Provide the [X, Y] coordinate of the cell's center where the given text is located.  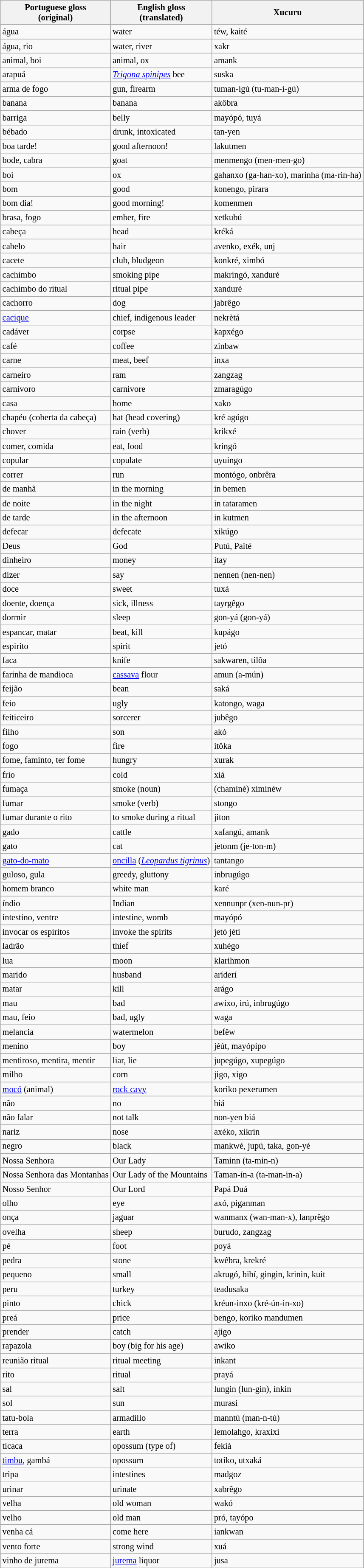
intestines [161, 1475]
jetonm (je-ton-m) [288, 846]
bean [161, 689]
índio [55, 903]
in bemen [288, 489]
xikúgo [288, 532]
sal [55, 1389]
boi [55, 175]
fogo [55, 746]
jetó [288, 646]
gun, firearm [161, 89]
Taminn (ta-min-n) [288, 1161]
intestino, ventre [55, 918]
dizer [55, 575]
ladrão [55, 946]
cacete [55, 260]
armadillo [161, 1418]
itôka [288, 746]
cattle [161, 832]
bom [55, 189]
de manhã [55, 489]
faca [55, 660]
in the morning [161, 489]
jusa [288, 1560]
defecar [55, 532]
say [161, 575]
eye [161, 1203]
earth [161, 1432]
in kutmen [288, 517]
feijão [55, 689]
strong wind [161, 1546]
pedra [55, 1260]
katongo, waga [288, 703]
gon-yá (gon-yá) [288, 618]
ritual [161, 1375]
dinheiro [55, 560]
old woman [161, 1503]
terra [55, 1432]
espirito [55, 646]
animal, ox [161, 60]
Deus [55, 546]
God [161, 546]
fumaça [55, 789]
mankwé, jupú, taka, gon-yé [288, 1146]
no [161, 1103]
vinho de jurema [55, 1560]
pé [55, 1246]
kréun-inxo (kré-ún-in-xo) [288, 1303]
Trigona spinipes bee [161, 75]
água, rio [55, 46]
spirit [161, 646]
pró, tayópo [288, 1517]
xetkubú [288, 218]
brasa, fogo [55, 218]
ajigo [288, 1332]
opossum (type of) [161, 1446]
cabeça [55, 232]
murasi [288, 1403]
mayópó, tuyá [288, 118]
xuhégo [288, 946]
xuá [288, 1546]
guloso, gula [55, 875]
catch [161, 1332]
knife [161, 660]
onça [55, 1217]
kwêbra, krekré [288, 1260]
konengo, pirara [288, 189]
doente, doença [55, 603]
ram [161, 375]
totiko, utxaká [288, 1461]
good [161, 189]
ember, fire [161, 218]
ox [161, 175]
awiko [288, 1346]
homem branco [55, 889]
amun (a-mún) [288, 675]
oncilla (Leopardus tigrinus) [161, 860]
nekrètá [288, 318]
lemolahgo, kraxixi [288, 1432]
kapxégo [288, 332]
smoke (verb) [161, 803]
menino [55, 1046]
poyá [288, 1246]
bébado [55, 132]
nennen (nen-nen) [288, 575]
black [161, 1146]
carneiro [55, 375]
English gloss (translated) [161, 12]
marido [55, 975]
urinate [161, 1489]
head [161, 232]
jurema liquor [161, 1560]
ritual pipe [161, 289]
invocar os espíritos [55, 932]
stongo [288, 803]
komenmen [288, 203]
Our Lord [161, 1189]
jigo, xigo [288, 1075]
gato [55, 846]
Papá Duá [288, 1189]
lungin (lun-gin), ínkin [288, 1389]
bad, ugly [161, 1017]
stone [161, 1260]
não [55, 1103]
boy (big for his age) [161, 1346]
corpse [161, 332]
comer, comida [55, 446]
husband [161, 975]
makringó, xanduré [288, 275]
(chaminé) ximinéw [288, 789]
hat (head covering) [161, 418]
kringó [288, 446]
smoke (noun) [161, 789]
Nossa Senhora das Montanhas [55, 1175]
water, river [161, 46]
rito [55, 1375]
goat [161, 160]
montógo, onbrêra [288, 475]
nose [161, 1132]
venha cá [55, 1532]
good afternoon! [161, 146]
klarihmon [288, 961]
coffee [161, 346]
rapazola [55, 1346]
fumar durante o rito [55, 818]
wakó [288, 1503]
barriga [55, 118]
aríderí [288, 975]
tuman-igú (tu-man-i-gú) [288, 89]
Xucuru [288, 12]
not talk [161, 1118]
jetó jéti [288, 932]
fire [161, 746]
feio [55, 703]
cadáver [55, 332]
tuxá [288, 589]
velha [55, 1503]
sakwaren, tilôa [288, 660]
axó, piganman [288, 1203]
dog [161, 303]
cachimbo [55, 275]
akrugó, bibí, gingin, krinin, kuit [288, 1275]
kill [161, 989]
cachimbo do ritual [55, 289]
meat, beef [161, 360]
lua [55, 961]
bom dia! [55, 203]
zangzag [288, 375]
tayrgêgo [288, 603]
inxa [288, 360]
feiticeiro [55, 718]
manntú (man-n-tú) [288, 1418]
cat [161, 846]
carnívoro [55, 389]
dormir [55, 618]
café [55, 346]
prender [55, 1332]
white man [161, 889]
watermelon [161, 1032]
kré agúgo [288, 418]
xakr [288, 46]
milho [55, 1075]
urinar [55, 1489]
greedy, gluttony [161, 875]
mau [55, 1003]
boa tarde! [55, 146]
melancia [55, 1032]
fekiá [288, 1446]
Putú, Paité [288, 546]
sheep [161, 1232]
chick [161, 1303]
água [55, 32]
liar, lie [161, 1060]
xennunpr (xen-nun-pr) [288, 903]
arma de fogo [55, 89]
farinha de mandioca [55, 675]
Taman-ín-a (ta-man-in-a) [288, 1175]
fumar [55, 803]
tan-yen [288, 132]
sun [161, 1403]
mau, feio [55, 1017]
sorcerer [161, 718]
drunk, intoxicated [161, 132]
ritual meeting [161, 1360]
inkant [288, 1360]
bode, cabra [55, 160]
run [161, 475]
ovelha [55, 1232]
filho [55, 732]
lakutmen [288, 146]
timbu, gambá [55, 1461]
cold [161, 775]
cacique [55, 318]
Nossa Senhora [55, 1161]
jiton [288, 818]
de noite [55, 503]
befêw [288, 1032]
Nosso Senhor [55, 1189]
avenko, exék, unj [288, 246]
gahanxo (ga-han-xo), marinha (ma-rin-ha) [288, 175]
beat, kill [161, 632]
menmengo (men-men-go) [288, 160]
kréká [288, 232]
non-yen biá [288, 1118]
amank [288, 60]
xabrêgo [288, 1489]
pequeno [55, 1275]
prayá [288, 1375]
não falar [55, 1118]
matar [55, 989]
jaguar [161, 1217]
awixo, irú, inbrugúgo [288, 1003]
krikxé [288, 432]
waga [288, 1017]
belly [161, 118]
come here [161, 1532]
mocó (animal) [55, 1089]
jabrêgo [288, 303]
frio [55, 775]
nariz [55, 1132]
itay [288, 560]
club, bludgeon [161, 260]
tripa [55, 1475]
casa [55, 403]
chief, indigenous leader [161, 318]
mentiroso, mentira, mentir [55, 1060]
to smoke during a ritual [161, 818]
eat, food [161, 446]
defecate [161, 532]
preá [55, 1318]
sweet [161, 589]
boy [161, 1046]
hair [161, 246]
tatu-bola [55, 1418]
in the afternoon [161, 517]
opossum [161, 1461]
bad [161, 1003]
akó [288, 732]
hungry [161, 760]
Portuguese gloss (original) [55, 12]
in the night [161, 503]
gado [55, 832]
carne [55, 360]
cachorro [55, 303]
turkey [161, 1289]
akôbra [288, 103]
saká [288, 689]
carnivore [161, 389]
intestine, womb [161, 918]
xafangú, amank [288, 832]
tícaca [55, 1446]
sol [55, 1403]
Indian [161, 903]
chapéu (coberta da cabeça) [55, 418]
copular [55, 461]
gato-do-mato [55, 860]
burudo, zangzag [288, 1232]
negro [55, 1146]
chover [55, 432]
uyuingo [288, 461]
suska [288, 75]
de tarde [55, 517]
mayópó [288, 918]
zmaragúgo [288, 389]
good morning! [161, 203]
in tataramen [288, 503]
smoking pipe [161, 275]
water [161, 32]
ugly [161, 703]
vento forte [55, 1546]
animal, boi [55, 60]
madgoz [288, 1475]
olho [55, 1203]
axéko, xikrin [288, 1132]
copulate [161, 461]
price [161, 1318]
old man [161, 1517]
xanduré [288, 289]
son [161, 732]
inbrugúgo [288, 875]
fome, faminto, ter fome [55, 760]
sick, illness [161, 603]
kupágo [288, 632]
small [161, 1275]
moon [161, 961]
foot [161, 1246]
wanmanx (wan-man-x), lanprêgo [288, 1217]
home [161, 403]
jubêgo [288, 718]
correr [55, 475]
jupegúgo, xupegúgo [288, 1060]
arágo [288, 989]
rain (verb) [161, 432]
iankwan [288, 1532]
xurak [288, 760]
cassava flour [161, 675]
koriko pexerumen [288, 1089]
zinbaw [288, 346]
money [161, 560]
xiá [288, 775]
invoke the spirits [161, 932]
konkré, ximbó [288, 260]
biá [288, 1103]
bengo, koriko mandumen [288, 1318]
velho [55, 1517]
thief [161, 946]
pinto [55, 1303]
espancar, matar [55, 632]
tantango [288, 860]
jéút, mayópípo [288, 1046]
teadusaka [288, 1289]
rock cavy [161, 1089]
karé [288, 889]
cabelo [55, 246]
xako [288, 403]
salt [161, 1389]
doce [55, 589]
reunião ritual [55, 1360]
Our Lady of the Mountains [161, 1175]
arapuá [55, 75]
peru [55, 1289]
sleep [161, 618]
téw, kaité [288, 32]
Our Lady [161, 1161]
corn [161, 1075]
